Return (x, y) of the center of cell containing provided text 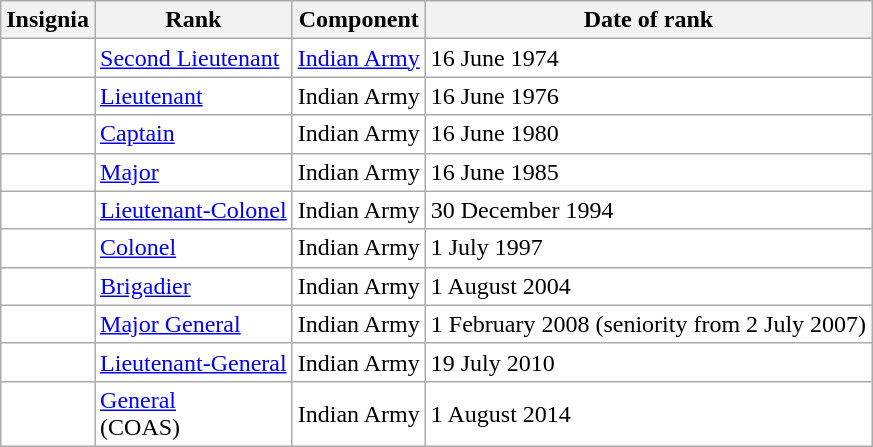
19 July 2010 (648, 362)
16 June 1976 (648, 96)
Lieutenant (194, 96)
16 June 1974 (648, 58)
1 February 2008 (seniority from 2 July 2007) (648, 324)
Date of rank (648, 20)
16 June 1985 (648, 172)
Component (358, 20)
Lieutenant-Colonel (194, 210)
1 August 2014 (648, 414)
General(COAS) (194, 414)
16 June 1980 (648, 134)
Major (194, 172)
Colonel (194, 248)
Insignia (48, 20)
1 July 1997 (648, 248)
Major General (194, 324)
1 August 2004 (648, 286)
30 December 1994 (648, 210)
Rank (194, 20)
Second Lieutenant (194, 58)
Lieutenant-General (194, 362)
Brigadier (194, 286)
Captain (194, 134)
